Output the (x, y) coordinate of the center of the cell containing the given text.  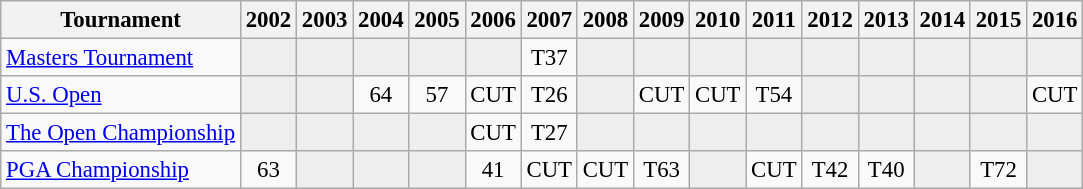
2007 (549, 20)
T26 (549, 95)
64 (381, 95)
T63 (661, 170)
57 (437, 95)
63 (268, 170)
T27 (549, 133)
T72 (998, 170)
T54 (774, 95)
2013 (886, 20)
T42 (830, 170)
Tournament (121, 20)
T37 (549, 58)
T40 (886, 170)
The Open Championship (121, 133)
2006 (493, 20)
2011 (774, 20)
2008 (605, 20)
2005 (437, 20)
2002 (268, 20)
2004 (381, 20)
41 (493, 170)
2009 (661, 20)
2012 (830, 20)
PGA Championship (121, 170)
U.S. Open (121, 95)
2015 (998, 20)
Masters Tournament (121, 58)
2003 (325, 20)
2014 (942, 20)
2016 (1055, 20)
2010 (718, 20)
